Capture the cell that displays the provided text and extract its [x, y] central coordinate. 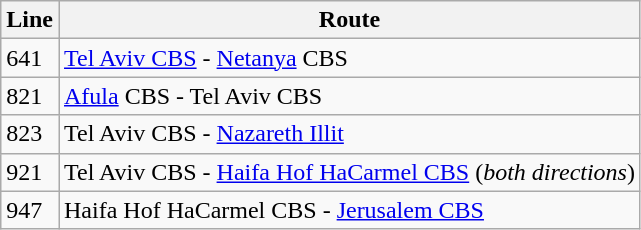
Tel Aviv CBS - Nazareth Illit [349, 134]
823 [30, 134]
Afula CBS - Tel Aviv CBS [349, 96]
947 [30, 210]
Tel Aviv CBS - Haifa Hof HaCarmel CBS (both directions) [349, 172]
Tel Aviv CBS - Netanya CBS [349, 58]
Route [349, 20]
Haifa Hof HaCarmel CBS - Jerusalem CBS [349, 210]
821 [30, 96]
Line [30, 20]
641 [30, 58]
921 [30, 172]
